Search for the cell housing the specified text and yield its (x, y) center coordinate. 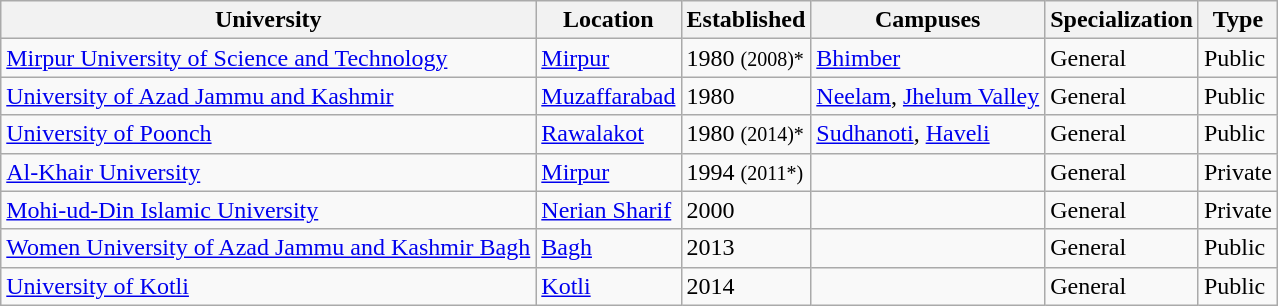
Sudhanoti, Haveli (928, 134)
Specialization (1122, 20)
University (268, 20)
Rawalakot (608, 134)
Type (1238, 20)
Mohi-ud-Din Islamic University (268, 210)
1994 (2011*) (746, 172)
Bhimber (928, 58)
University of Kotli (268, 286)
Mirpur University of Science and Technology (268, 58)
Nerian Sharif (608, 210)
University of Azad Jammu and Kashmir (268, 96)
Muzaffarabad (608, 96)
2013 (746, 248)
1980 (2014)* (746, 134)
1980 (746, 96)
University of Poonch (268, 134)
Location (608, 20)
Bagh (608, 248)
2000 (746, 210)
2014 (746, 286)
Neelam, Jhelum Valley (928, 96)
Established (746, 20)
Al-Khair University (268, 172)
Kotli (608, 286)
Women University of Azad Jammu and Kashmir Bagh (268, 248)
Campuses (928, 20)
1980 (2008)* (746, 58)
